Determine the [x, y] coordinate at the center of the cell enclosing the given text.  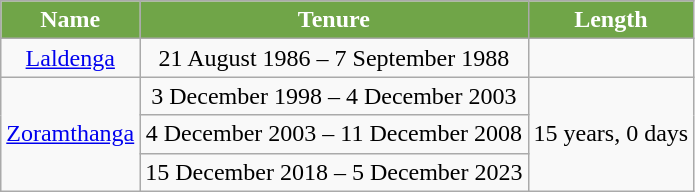
Length [611, 20]
15 years, 0 days [611, 134]
Name [70, 20]
Laldenga [70, 58]
4 December 2003 – 11 December 2008 [334, 134]
Zoramthanga [70, 134]
15 December 2018 – 5 December 2023 [334, 172]
3 December 1998 – 4 December 2003 [334, 96]
21 August 1986 – 7 September 1988 [334, 58]
Tenure [334, 20]
